Extract the (X, Y) coordinate from the center of the cell holding the provided text.  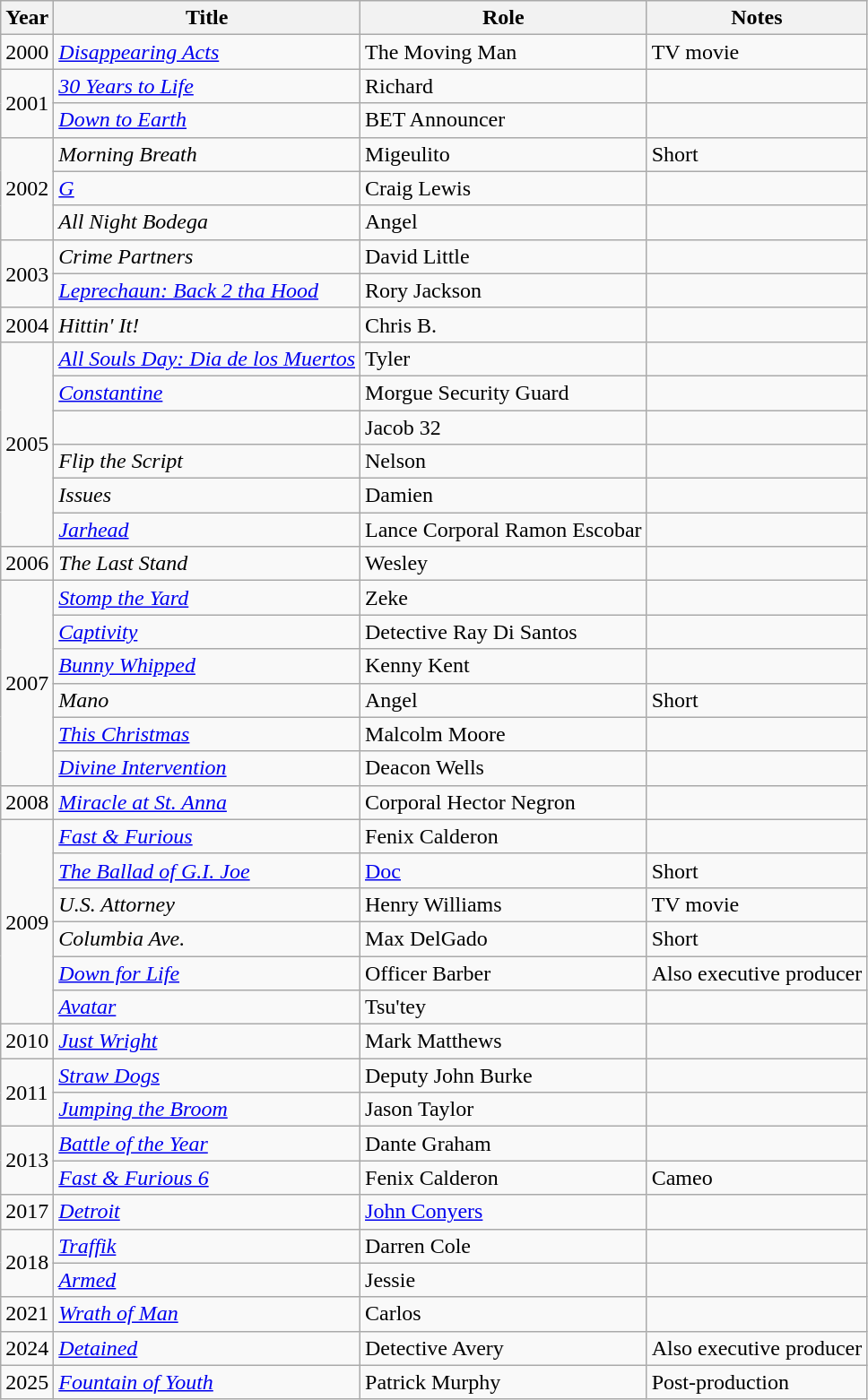
This Christmas (207, 734)
Detective Ray Di Santos (504, 632)
Deputy John Burke (504, 1076)
Issues (207, 496)
2000 (27, 52)
Corporal Hector Negron (504, 802)
Wrath of Man (207, 1314)
Jessie (504, 1280)
Henry Williams (504, 904)
Damien (504, 496)
Year (27, 18)
The Ballad of G.I. Joe (207, 870)
Wesley (504, 564)
2001 (27, 103)
2018 (27, 1263)
John Conyers (504, 1212)
Richard (504, 86)
2006 (27, 564)
2024 (27, 1348)
Notes (757, 18)
2002 (27, 188)
Just Wright (207, 1041)
30 Years to Life (207, 86)
2005 (27, 444)
2008 (27, 802)
2003 (27, 273)
Armed (207, 1280)
Jacob 32 (504, 428)
Rory Jackson (504, 290)
Leprechaun: Back 2 tha Hood (207, 290)
Role (504, 18)
Malcolm Moore (504, 734)
Flip the Script (207, 462)
The Last Stand (207, 564)
Morning Breath (207, 154)
Jason Taylor (504, 1110)
Detroit (207, 1212)
Detained (207, 1348)
Patrick Murphy (504, 1382)
Title (207, 18)
Post-production (757, 1382)
Craig Lewis (504, 188)
Detective Avery (504, 1348)
Divine Intervention (207, 768)
All Night Bodega (207, 222)
Fast & Furious (207, 836)
2021 (27, 1314)
2017 (27, 1212)
Chris B. (504, 324)
Jarhead (207, 530)
BET Announcer (504, 120)
David Little (504, 256)
The Moving Man (504, 52)
Traffik (207, 1246)
Down for Life (207, 972)
2013 (27, 1161)
Dante Graham (504, 1144)
Hittin' It! (207, 324)
Fountain of Youth (207, 1382)
All Souls Day: Dia de los Muertos (207, 359)
Down to Earth (207, 120)
Mark Matthews (504, 1041)
Tsu'tey (504, 1007)
Constantine (207, 393)
Mano (207, 700)
Doc (504, 870)
Officer Barber (504, 972)
2011 (27, 1093)
Cameo (757, 1178)
Kenny Kent (504, 666)
Disappearing Acts (207, 52)
Nelson (504, 462)
Tyler (504, 359)
Bunny Whipped (207, 666)
2004 (27, 324)
Zeke (504, 598)
U.S. Attorney (207, 904)
Darren Cole (504, 1246)
2009 (27, 921)
Carlos (504, 1314)
Morgue Security Guard (504, 393)
Avatar (207, 1007)
Lance Corporal Ramon Escobar (504, 530)
Miracle at St. Anna (207, 802)
Columbia Ave. (207, 938)
Battle of the Year (207, 1144)
Crime Partners (207, 256)
Straw Dogs (207, 1076)
Jumping the Broom (207, 1110)
Captivity (207, 632)
2007 (27, 683)
2025 (27, 1382)
Fast & Furious 6 (207, 1178)
Stomp the Yard (207, 598)
2010 (27, 1041)
Max DelGado (504, 938)
G (207, 188)
Migeulito (504, 154)
Deacon Wells (504, 768)
